For the text-containing cell, return its midpoint in (X, Y) coordinate format. 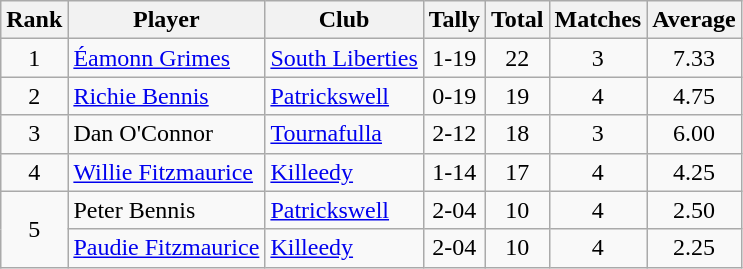
Matches (598, 20)
Rank (34, 20)
Paudie Fitzmaurice (166, 248)
0-19 (454, 96)
19 (517, 96)
Club (344, 20)
South Liberties (344, 58)
1-19 (454, 58)
17 (517, 172)
22 (517, 58)
Tournafulla (344, 134)
18 (517, 134)
Richie Bennis (166, 96)
Willie Fitzmaurice (166, 172)
6.00 (694, 134)
Éamonn Grimes (166, 58)
1-14 (454, 172)
4.25 (694, 172)
Tally (454, 20)
Peter Bennis (166, 210)
1 (34, 58)
5 (34, 229)
Total (517, 20)
2.50 (694, 210)
2-12 (454, 134)
4.75 (694, 96)
2 (34, 96)
Dan O'Connor (166, 134)
Player (166, 20)
7.33 (694, 58)
Average (694, 20)
2.25 (694, 248)
